Return [X, Y] of the center of cell containing provided text 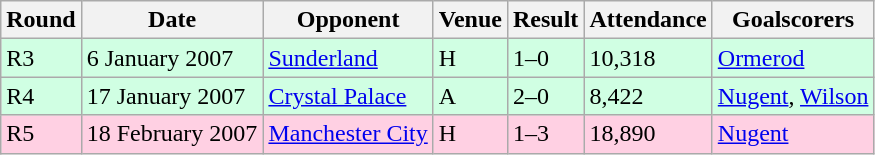
R3 [41, 58]
Manchester City [348, 134]
Round [41, 20]
Ormerod [793, 58]
R5 [41, 134]
Result [545, 20]
18,890 [648, 134]
2–0 [545, 96]
Attendance [648, 20]
Goalscorers [793, 20]
A [470, 96]
1–0 [545, 58]
R4 [41, 96]
Date [172, 20]
10,318 [648, 58]
Opponent [348, 20]
Crystal Palace [348, 96]
Nugent [793, 134]
Nugent, Wilson [793, 96]
8,422 [648, 96]
17 January 2007 [172, 96]
6 January 2007 [172, 58]
18 February 2007 [172, 134]
Venue [470, 20]
1–3 [545, 134]
Sunderland [348, 58]
